Determine the (x, y) coordinate at the center of the cell enclosing the given text.  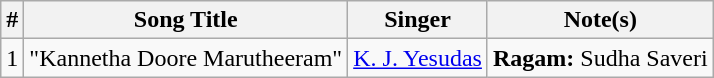
Note(s) (600, 20)
1 (12, 58)
# (12, 20)
Ragam: Sudha Saveri (600, 58)
K. J. Yesudas (418, 58)
Song Title (186, 20)
"Kannetha Doore Marutheeram" (186, 58)
Singer (418, 20)
